Scan for the cell matching the given text and deliver its (x, y) coordinate at center. 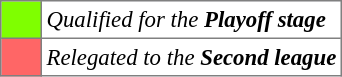
Relegated to the Second league (191, 57)
Qualified for the Playoff stage (191, 20)
